Output the (X, Y) coordinate of the center of the cell containing the given text.  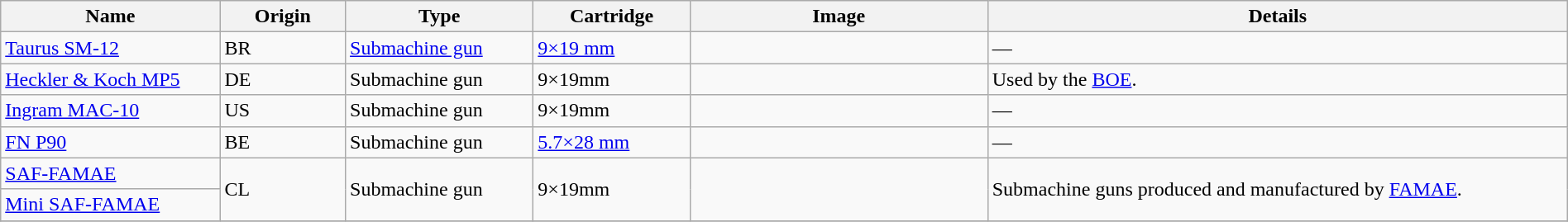
Type (440, 17)
Mini SAF-FAMAE (111, 205)
Ingram MAC-10 (111, 111)
Origin (283, 17)
5.7×28 mm (612, 142)
Used by the BOE. (1277, 79)
Heckler & Koch MP5 (111, 79)
Cartridge (612, 17)
BE (283, 142)
SAF-FAMAE (111, 173)
US (283, 111)
Image (839, 17)
Details (1277, 17)
9×19 mm (612, 48)
Submachine guns produced and manufactured by FAMAE. (1277, 189)
BR (283, 48)
Name (111, 17)
FN P90 (111, 142)
DE (283, 79)
Taurus SM-12 (111, 48)
CL (283, 189)
